Detect which cell encompasses the target text, then output its (X, Y) center coordinate. 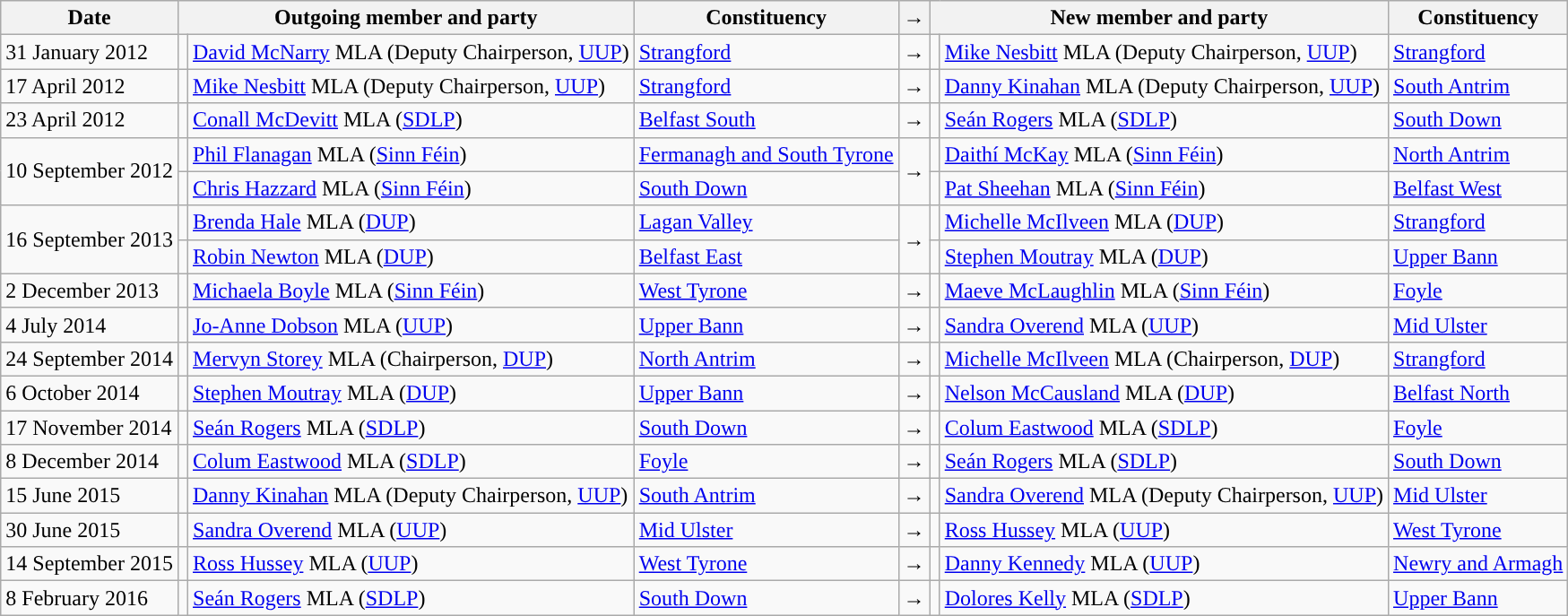
Nelson McCausland MLA (DUP) (1164, 393)
Belfast East (766, 256)
Fermanagh and South Tyrone (766, 154)
15 June 2015 (90, 496)
30 June 2015 (90, 530)
Dolores Kelly MLA (SDLP) (1164, 598)
8 December 2014 (90, 462)
Sandra Overend MLA (Deputy Chairperson, UUP) (1164, 496)
Maeve McLaughlin MLA (Sinn Féin) (1164, 291)
16 September 2013 (90, 239)
2 December 2013 (90, 291)
Outgoing member and party (405, 18)
Chris Hazzard MLA (Sinn Féin) (411, 188)
4 July 2014 (90, 325)
Michaela Boyle MLA (Sinn Féin) (411, 291)
Belfast North (1478, 393)
New member and party (1158, 18)
Robin Newton MLA (DUP) (411, 256)
17 April 2012 (90, 86)
Brenda Hale MLA (DUP) (411, 222)
Date (90, 18)
17 November 2014 (90, 428)
14 September 2015 (90, 564)
Conall McDevitt MLA (SDLP) (411, 120)
23 April 2012 (90, 120)
6 October 2014 (90, 393)
31 January 2012 (90, 52)
David McNarry MLA (Deputy Chairperson, UUP) (411, 52)
Michelle McIlveen MLA (Chairperson, DUP) (1164, 359)
8 February 2016 (90, 598)
10 September 2012 (90, 171)
Michelle McIlveen MLA (DUP) (1164, 222)
Phil Flanagan MLA (Sinn Féin) (411, 154)
Belfast South (766, 120)
Belfast West (1478, 188)
Lagan Valley (766, 222)
Newry and Armagh (1478, 564)
Danny Kennedy MLA (UUP) (1164, 564)
Mervyn Storey MLA (Chairperson, DUP) (411, 359)
Daithí McKay MLA (Sinn Féin) (1164, 154)
Jo-Anne Dobson MLA (UUP) (411, 325)
24 September 2014 (90, 359)
Pat Sheehan MLA (Sinn Féin) (1164, 188)
